Identify which cell holds the provided text, then report its [X, Y] central coordinate. 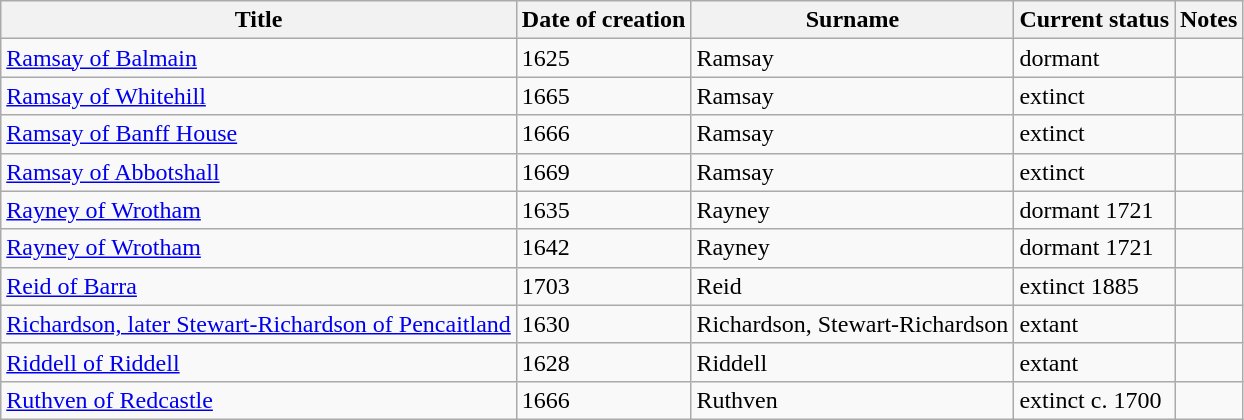
Ruthven of Redcastle [259, 400]
Ramsay of Whitehill [259, 96]
Current status [1094, 20]
1665 [604, 96]
Ruthven [852, 400]
1703 [604, 286]
Richardson, Stewart-Richardson [852, 324]
Riddell of Riddell [259, 362]
Title [259, 20]
Reid of Barra [259, 286]
1635 [604, 210]
1642 [604, 248]
Ramsay of Balmain [259, 58]
Surname [852, 20]
1625 [604, 58]
extinct 1885 [1094, 286]
Ramsay of Banff House [259, 134]
extinct c. 1700 [1094, 400]
1630 [604, 324]
Riddell [852, 362]
Ramsay of Abbotshall [259, 172]
Date of creation [604, 20]
1669 [604, 172]
1628 [604, 362]
Reid [852, 286]
dormant [1094, 58]
Notes [1208, 20]
Richardson, later Stewart-Richardson of Pencaitland [259, 324]
